Output the [X, Y] coordinate of the center of the cell containing the given text.  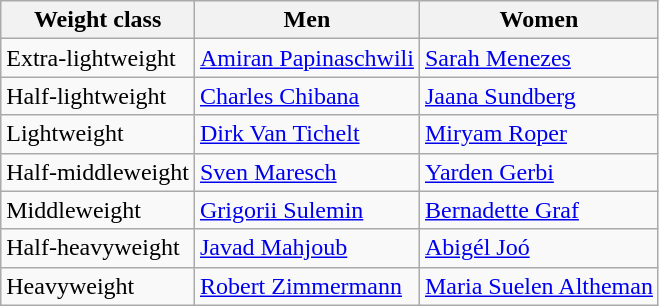
Maria Suelen Altheman [538, 286]
Half-lightweight [98, 96]
Dirk Van Tichelt [306, 134]
Lightweight [98, 134]
Yarden Gerbi [538, 172]
Sarah Menezes [538, 58]
Men [306, 20]
Sven Maresch [306, 172]
Middleweight [98, 210]
Weight class [98, 20]
Extra-lightweight [98, 58]
Heavyweight [98, 286]
Robert Zimmermann [306, 286]
Charles Chibana [306, 96]
Miryam Roper [538, 134]
Abigél Joó [538, 248]
Jaana Sundberg [538, 96]
Bernadette Graf [538, 210]
Grigorii Sulemin [306, 210]
Amiran Papinaschwili [306, 58]
Half-heavyweight [98, 248]
Half-middleweight [98, 172]
Women [538, 20]
Javad Mahjoub [306, 248]
